Detect which cell encompasses the target text, then output its [x, y] center coordinate. 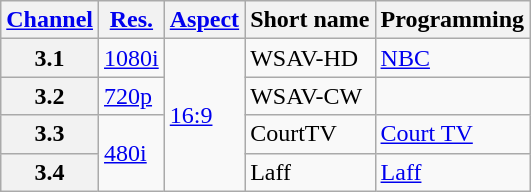
CourtTV [310, 134]
WSAV-CW [310, 96]
480i [132, 153]
3.4 [50, 172]
1080i [132, 58]
3.2 [50, 96]
3.1 [50, 58]
3.3 [50, 134]
Court TV [452, 134]
Channel [50, 20]
WSAV-HD [310, 58]
Programming [452, 20]
Res. [132, 20]
Aspect [204, 20]
720p [132, 96]
16:9 [204, 115]
NBC [452, 58]
Short name [310, 20]
